Find where the given text appears and provide that cell's center as [x, y] coordinate. 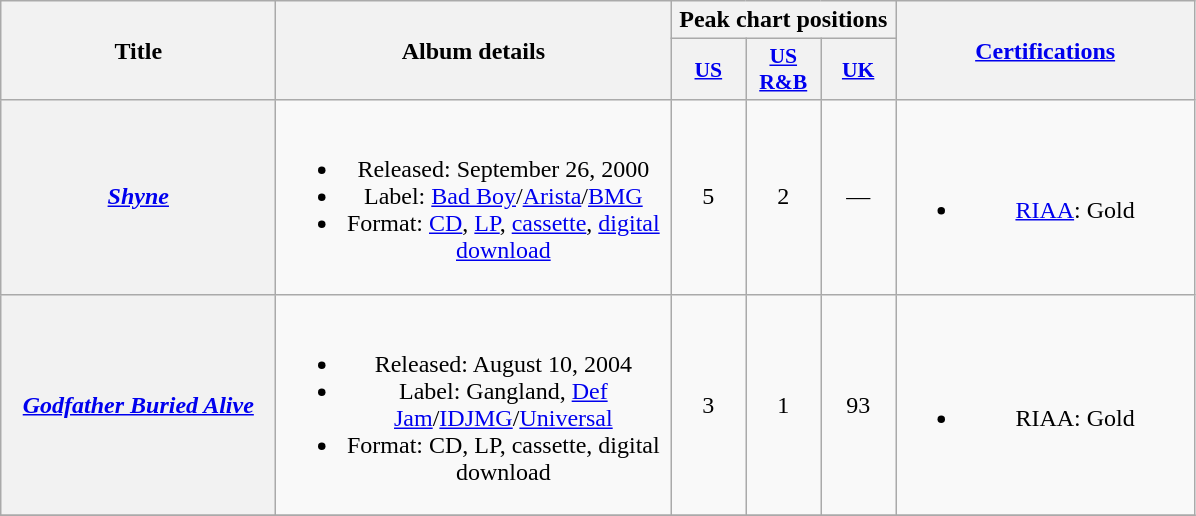
93 [858, 404]
UK [858, 70]
1 [784, 404]
USR&B [784, 70]
5 [708, 197]
US [708, 70]
Title [138, 50]
Album details [474, 50]
Peak chart positions [784, 20]
— [858, 197]
2 [784, 197]
Released: September 26, 2000Label: Bad Boy/Arista/BMGFormat: CD, LP, cassette, digital download [474, 197]
Shyne [138, 197]
Certifications [1046, 50]
3 [708, 404]
Released: August 10, 2004Label: Gangland, Def Jam/IDJMG/UniversalFormat: CD, LP, cassette, digital download [474, 404]
Godfather Buried Alive [138, 404]
